Find where the given text appears and provide that cell's center as [x, y] coordinate. 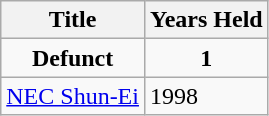
NEC Shun-Ei [73, 96]
1 [206, 58]
1998 [206, 96]
Years Held [206, 20]
Defunct [73, 58]
Title [73, 20]
